Output the [x, y] coordinate of the center of the cell containing the given text.  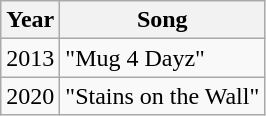
2020 [30, 96]
"Stains on the Wall" [162, 96]
"Mug 4 Dayz" [162, 58]
Year [30, 20]
Song [162, 20]
2013 [30, 58]
